Find where the given text appears and provide that cell's center as (x, y) coordinate. 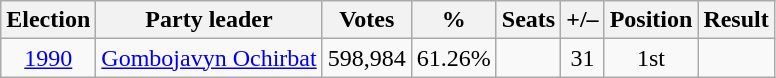
% (454, 20)
Gombojavyn Ochirbat (209, 58)
598,984 (366, 58)
+/– (582, 20)
Party leader (209, 20)
Election (48, 20)
Votes (366, 20)
Result (736, 20)
61.26% (454, 58)
Position (651, 20)
31 (582, 58)
Seats (528, 20)
1st (651, 58)
1990 (48, 58)
